Output the (x, y) coordinate of the center of the cell containing the given text.  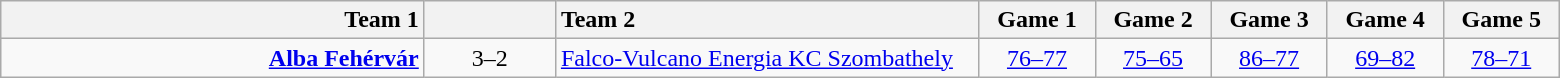
69–82 (1385, 58)
Team 1 (213, 20)
Game 1 (1037, 20)
Game 2 (1153, 20)
3–2 (490, 58)
Game 4 (1385, 20)
78–71 (1501, 58)
75–65 (1153, 58)
Team 2 (767, 20)
Falco-Vulcano Energia KC Szombathely (767, 58)
Game 3 (1269, 20)
Alba Fehérvár (213, 58)
86–77 (1269, 58)
76–77 (1037, 58)
Game 5 (1501, 20)
